From the cell containing the given text, extract its center point as (X, Y) coordinate. 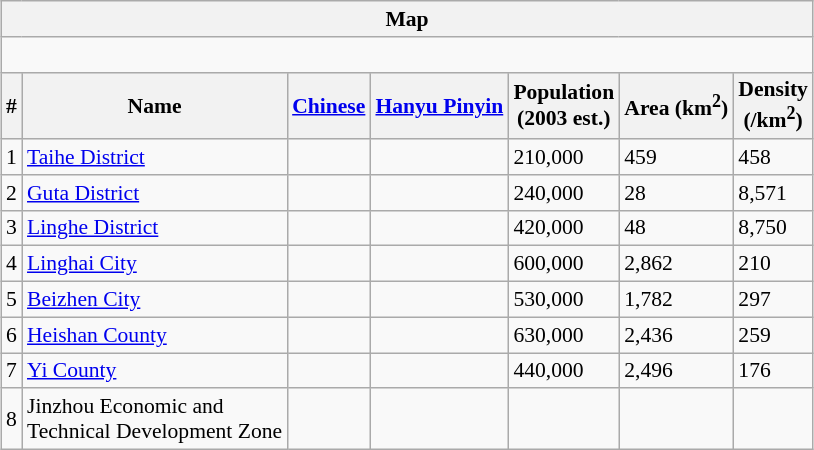
Map (407, 19)
Linghai City (154, 264)
1 (12, 157)
600,000 (564, 264)
Guta District (154, 192)
4 (12, 264)
# (12, 106)
7 (12, 371)
176 (773, 371)
5 (12, 299)
Beizhen City (154, 299)
Hanyu Pinyin (439, 106)
Chinese (328, 106)
2,496 (676, 371)
459 (676, 157)
420,000 (564, 228)
Jinzhou Economic andTechnical Development Zone (154, 418)
440,000 (564, 371)
8,571 (773, 192)
Linghe District (154, 228)
Population(2003 est.) (564, 106)
297 (773, 299)
3 (12, 228)
Density(/km2) (773, 106)
2,436 (676, 335)
Heishan County (154, 335)
210 (773, 264)
210,000 (564, 157)
Taihe District (154, 157)
Area (km2) (676, 106)
48 (676, 228)
530,000 (564, 299)
28 (676, 192)
Yi County (154, 371)
2 (12, 192)
458 (773, 157)
2,862 (676, 264)
8 (12, 418)
259 (773, 335)
1,782 (676, 299)
8,750 (773, 228)
630,000 (564, 335)
240,000 (564, 192)
Name (154, 106)
6 (12, 335)
